Locate the cell with the specified text and output its (X, Y) center coordinate. 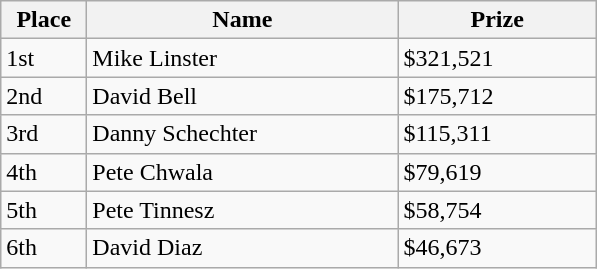
2nd (44, 96)
4th (44, 172)
$175,712 (498, 96)
1st (44, 58)
Pete Tinnesz (242, 210)
Name (242, 20)
3rd (44, 134)
$321,521 (498, 58)
$58,754 (498, 210)
5th (44, 210)
$46,673 (498, 248)
Prize (498, 20)
Danny Schechter (242, 134)
David Bell (242, 96)
David Diaz (242, 248)
Pete Chwala (242, 172)
$115,311 (498, 134)
Mike Linster (242, 58)
6th (44, 248)
$79,619 (498, 172)
Place (44, 20)
